Scan for the cell matching the given text and deliver its (X, Y) coordinate at center. 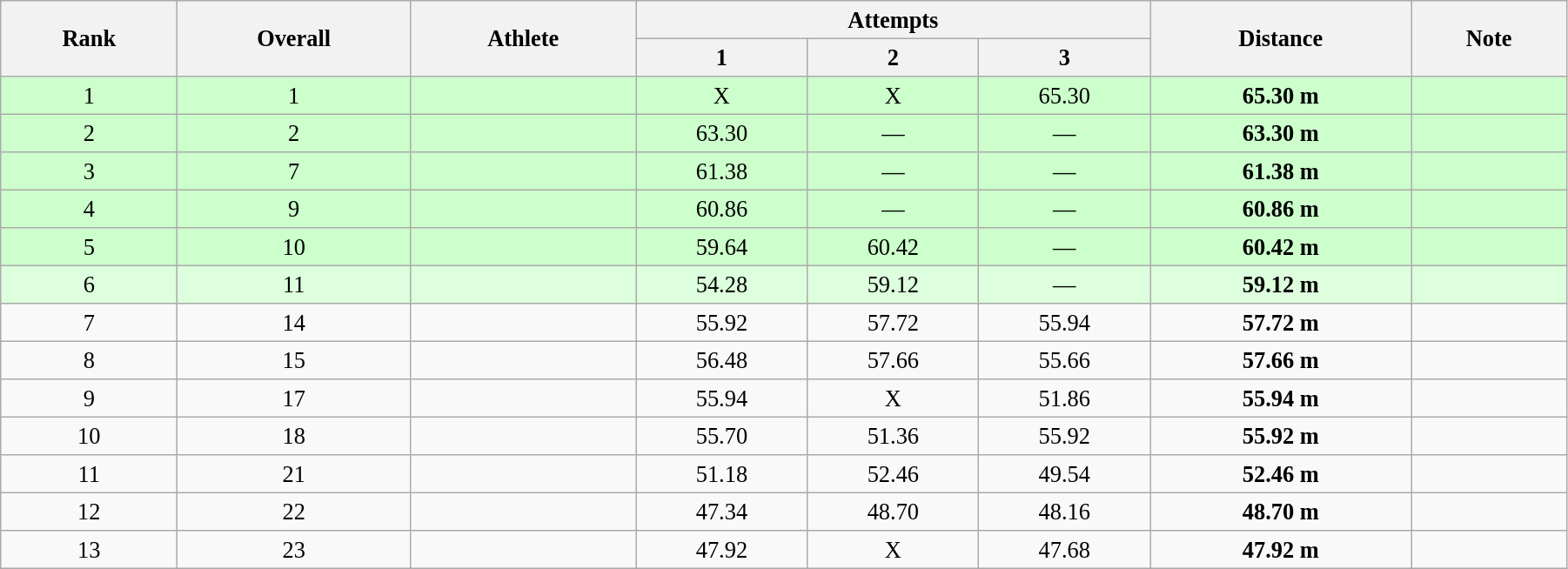
47.68 (1065, 550)
6 (89, 284)
4 (89, 209)
Overall (294, 38)
63.30 (722, 133)
8 (89, 360)
60.86 (722, 209)
55.92 m (1281, 436)
23 (294, 550)
60.86 m (1281, 209)
51.36 (893, 436)
47.34 (722, 512)
15 (294, 360)
52.46 m (1281, 474)
57.66 m (1281, 360)
61.38 (722, 171)
60.42 m (1281, 247)
48.70 (893, 512)
51.18 (722, 474)
59.12 m (1281, 284)
63.30 m (1281, 133)
48.16 (1065, 512)
48.70 m (1281, 512)
Distance (1281, 38)
13 (89, 550)
65.30 (1065, 95)
Athlete (522, 38)
47.92 m (1281, 550)
Rank (89, 38)
54.28 (722, 284)
57.72 m (1281, 323)
56.48 (722, 360)
18 (294, 436)
47.92 (722, 550)
5 (89, 247)
17 (294, 398)
59.64 (722, 247)
Note (1490, 38)
49.54 (1065, 474)
Attempts (893, 19)
52.46 (893, 474)
55.70 (722, 436)
60.42 (893, 247)
59.12 (893, 284)
14 (294, 323)
55.94 m (1281, 398)
65.30 m (1281, 95)
61.38 m (1281, 171)
22 (294, 512)
51.86 (1065, 398)
57.72 (893, 323)
55.66 (1065, 360)
57.66 (893, 360)
21 (294, 474)
12 (89, 512)
